Find where the given text appears and provide that cell's center as (x, y) coordinate. 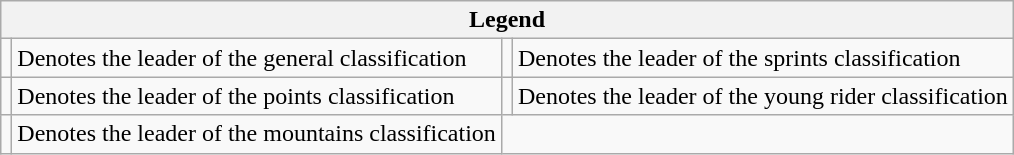
Denotes the leader of the points classification (257, 96)
Denotes the leader of the sprints classification (762, 58)
Denotes the leader of the general classification (257, 58)
Denotes the leader of the mountains classification (257, 134)
Denotes the leader of the young rider classification (762, 96)
Legend (508, 20)
